Locate the cell with the specified text and output its [X, Y] center coordinate. 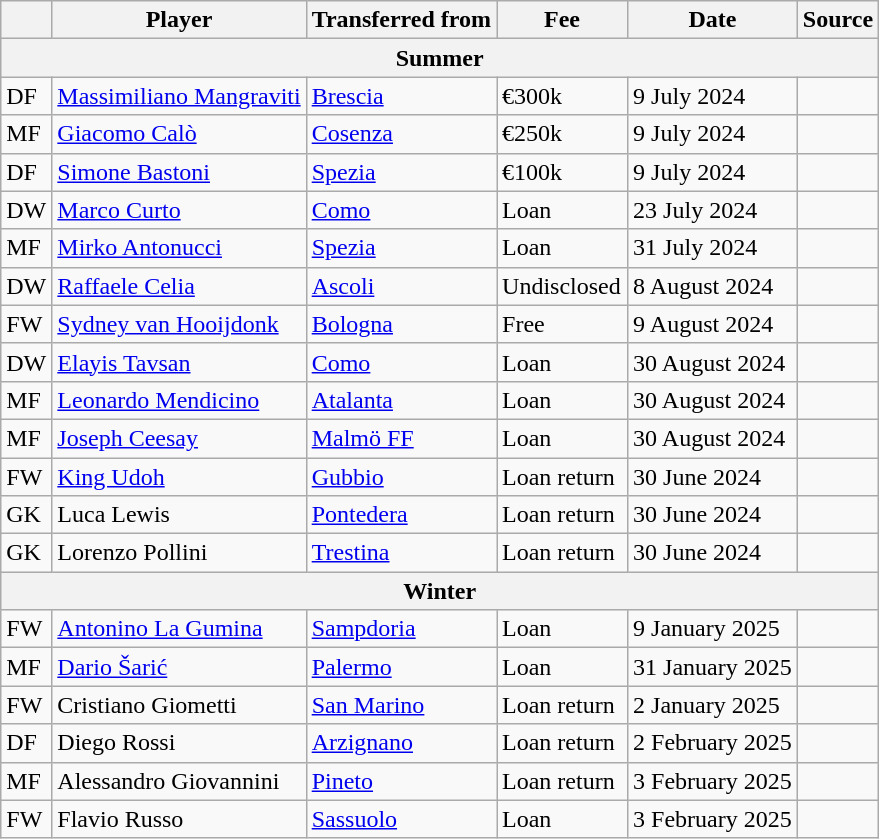
2 February 2025 [713, 743]
Ascoli [401, 286]
Sassuolo [401, 819]
€300k [562, 96]
Malmö FF [401, 438]
9 January 2025 [713, 629]
Simone Bastoni [179, 172]
Bologna [401, 324]
23 July 2024 [713, 210]
Transferred from [401, 20]
King Udoh [179, 477]
Marco Curto [179, 210]
Fee [562, 20]
Alessandro Giovannini [179, 781]
Atalanta [401, 400]
Palermo [401, 667]
Cristiano Giometti [179, 705]
Pineto [401, 781]
Antonino La Gumina [179, 629]
Elayis Tavsan [179, 362]
31 July 2024 [713, 248]
€250k [562, 134]
Pontedera [401, 515]
Giacomo Calò [179, 134]
Undisclosed [562, 286]
Gubbio [401, 477]
Free [562, 324]
Arzignano [401, 743]
Dario Šarić [179, 667]
Diego Rossi [179, 743]
8 August 2024 [713, 286]
Joseph Ceesay [179, 438]
Cosenza [401, 134]
31 January 2025 [713, 667]
San Marino [401, 705]
Source [838, 20]
9 August 2024 [713, 324]
Winter [440, 591]
Brescia [401, 96]
€100k [562, 172]
Summer [440, 58]
Lorenzo Pollini [179, 553]
Player [179, 20]
Luca Lewis [179, 515]
Mirko Antonucci [179, 248]
2 January 2025 [713, 705]
Massimiliano Mangraviti [179, 96]
Sampdoria [401, 629]
Sydney van Hooijdonk [179, 324]
Flavio Russo [179, 819]
Leonardo Mendicino [179, 400]
Date [713, 20]
Raffaele Celia [179, 286]
Trestina [401, 553]
